Search for the cell housing the specified text and yield its (X, Y) center coordinate. 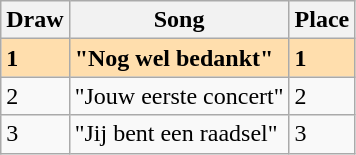
Place (322, 20)
Draw (35, 20)
Song (179, 20)
"Nog wel bedankt" (179, 58)
"Jouw eerste concert" (179, 96)
"Jij bent een raadsel" (179, 134)
